Identify which cell holds the provided text, then report its (x, y) central coordinate. 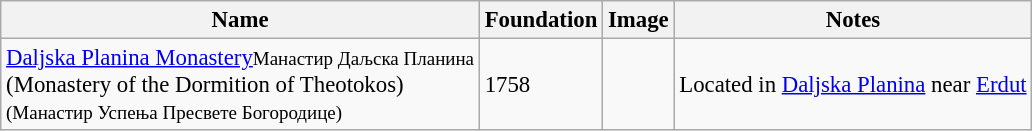
Notes (853, 20)
Located in Daljska Planina near Erdut (853, 85)
Foundation (540, 20)
Name (240, 20)
1758 (540, 85)
Image (638, 20)
Daljska Planina MonasteryМанастир Даљска Планина(Monastery of the Dormition of Theotokos)(Манастир Успења Пресвете Богородице) (240, 85)
